Locate the cell with the specified text and output its (x, y) center coordinate. 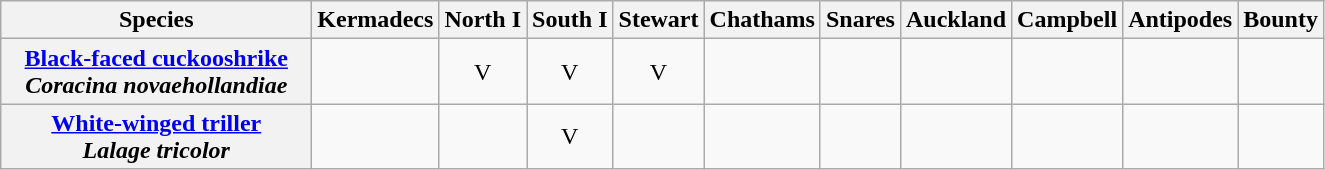
White-winged trillerLalage tricolor (156, 136)
Campbell (1068, 20)
Auckland (956, 20)
Antipodes (1180, 20)
Kermadecs (376, 20)
Chathams (762, 20)
North I (483, 20)
Snares (860, 20)
Black-faced cuckooshrikeCoracina novaehollandiae (156, 72)
Species (156, 20)
Stewart (658, 20)
South I (570, 20)
Bounty (1281, 20)
